Return [x, y] of the center of cell containing provided text 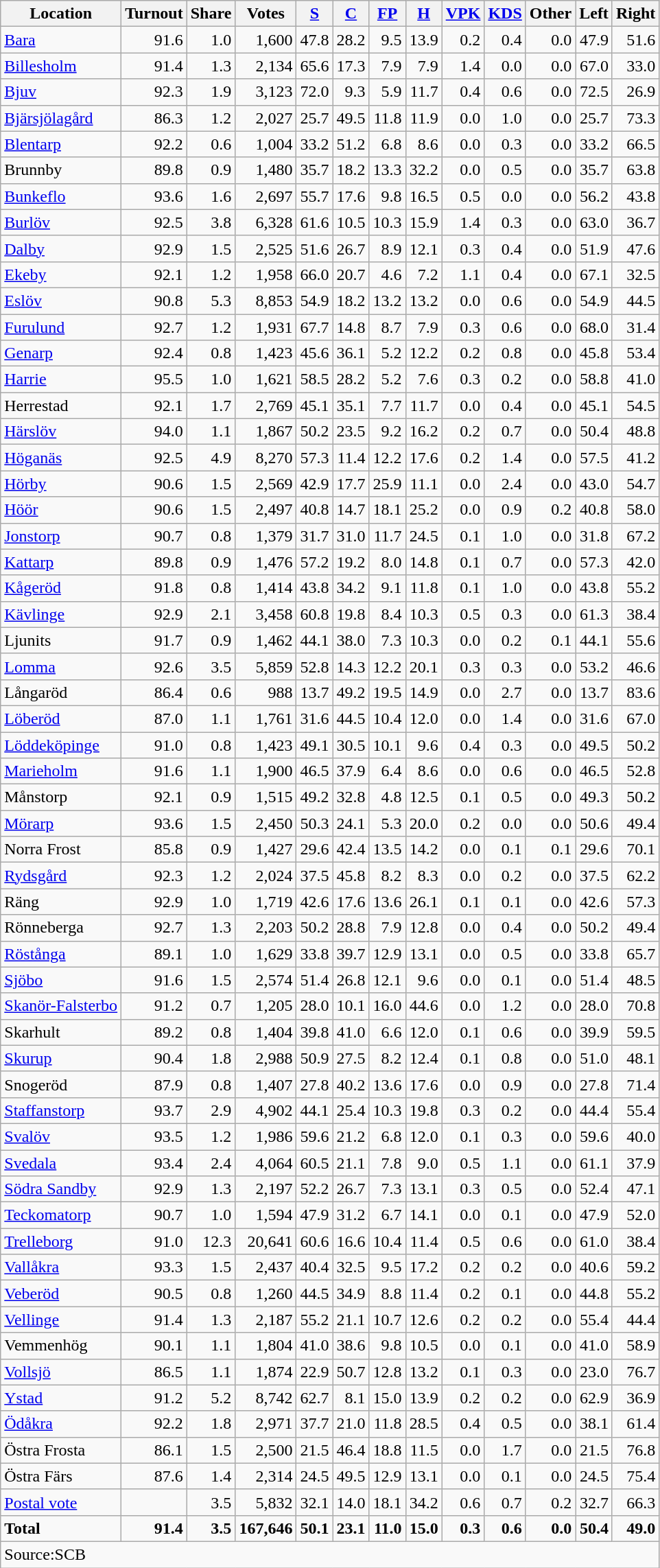
1,404 [266, 1032]
62.7 [314, 1398]
9.0 [424, 1163]
Left [594, 14]
2,197 [266, 1189]
1,260 [266, 1294]
60.5 [314, 1163]
2,314 [266, 1476]
Norra Frost [61, 850]
44.8 [594, 1294]
13.5 [387, 850]
16.2 [424, 432]
1,867 [266, 432]
32.7 [594, 1502]
9.2 [387, 432]
12.4 [424, 1058]
50.9 [314, 1058]
Burlöv [61, 222]
76.7 [635, 1372]
4.9 [211, 458]
Sjöbo [61, 980]
2,134 [266, 66]
Rydsgård [61, 876]
1,379 [266, 536]
66.5 [635, 144]
2,187 [266, 1320]
55.7 [314, 196]
65.7 [635, 954]
66.3 [635, 1502]
10.7 [387, 1320]
1,427 [266, 850]
S [314, 14]
65.6 [314, 66]
48.8 [635, 432]
8.4 [387, 614]
Dalby [61, 248]
68.0 [594, 327]
9.3 [351, 92]
23.1 [351, 1528]
57.2 [314, 562]
Postal vote [61, 1502]
VPK [463, 14]
Kattarp [61, 562]
25.2 [424, 510]
3.8 [211, 222]
44.6 [424, 1006]
45.6 [314, 353]
72.5 [594, 92]
42.4 [351, 850]
Bara [61, 40]
8.9 [387, 248]
1,476 [266, 562]
16.5 [424, 196]
47.1 [635, 1189]
51.9 [594, 248]
2,024 [266, 876]
Löddeköpinge [61, 745]
Ödåkra [61, 1424]
39.9 [594, 1032]
43.0 [594, 484]
21.0 [351, 1424]
71.4 [635, 1084]
Snogeröd [61, 1084]
25.9 [387, 484]
11.5 [424, 1450]
61.4 [635, 1424]
Mörarp [61, 823]
55.6 [635, 640]
39.7 [351, 954]
Skanör-Falsterbo [61, 1006]
Röstånga [61, 954]
13.3 [387, 170]
51.0 [594, 1058]
Total [61, 1528]
53.2 [594, 666]
73.3 [635, 118]
93.3 [154, 1267]
7.8 [387, 1163]
2.1 [211, 614]
14.0 [351, 1502]
Right [635, 14]
67.2 [635, 536]
36.9 [635, 1398]
Billesholm [61, 66]
59.2 [635, 1267]
20,641 [266, 1241]
27.5 [351, 1058]
66.0 [314, 274]
56.2 [594, 196]
87.0 [154, 718]
76.8 [635, 1450]
Löberöd [61, 718]
20.0 [424, 823]
2.9 [211, 1110]
6.7 [387, 1215]
22.9 [314, 1372]
Lomma [61, 666]
28.5 [424, 1424]
49.1 [314, 745]
53.4 [635, 353]
93.5 [154, 1136]
Ljunits [61, 640]
19.5 [387, 692]
Vallåkra [61, 1267]
26.8 [351, 980]
59.5 [635, 1032]
2,525 [266, 248]
KDS [505, 14]
31.7 [314, 536]
75.4 [635, 1476]
12.5 [424, 797]
20.1 [424, 666]
Vemmenhög [61, 1346]
1,600 [266, 40]
Höör [61, 510]
Ekeby [61, 274]
49.3 [594, 797]
2,500 [266, 1450]
30.5 [351, 745]
1,621 [266, 379]
17.7 [351, 484]
14.3 [351, 666]
14.7 [351, 510]
61.3 [594, 614]
21.2 [351, 1136]
37.7 [314, 1424]
26.1 [424, 902]
Svalöv [61, 1136]
46.4 [351, 1450]
86.3 [154, 118]
47.8 [314, 40]
Månstorp [61, 797]
Other [550, 14]
31.8 [594, 536]
90.4 [154, 1058]
4.8 [387, 797]
Source:SCB [330, 1554]
Bjärsjölagård [61, 118]
Brunnby [61, 170]
92.4 [154, 353]
89.1 [154, 954]
2,027 [266, 118]
46.6 [635, 666]
12.3 [211, 1241]
32.8 [351, 797]
8,270 [266, 458]
90.5 [154, 1294]
FP [387, 14]
87.9 [154, 1084]
38.1 [594, 1424]
2,497 [266, 510]
85.8 [154, 850]
Share [211, 14]
8.3 [424, 876]
1,004 [266, 144]
62.2 [635, 876]
4,064 [266, 1163]
Skurup [61, 1058]
57.5 [594, 458]
67.1 [594, 274]
8.8 [387, 1294]
35.1 [351, 406]
28.8 [351, 928]
70.1 [635, 850]
86.1 [154, 1450]
3,458 [266, 614]
7.2 [424, 274]
62.9 [594, 1398]
1,414 [266, 588]
48.1 [635, 1058]
39.8 [314, 1032]
61.0 [594, 1241]
63.0 [594, 222]
60.6 [314, 1241]
41.2 [635, 458]
86.4 [154, 692]
6.6 [387, 1032]
988 [266, 692]
Furulund [61, 327]
Rönneberga [61, 928]
1,480 [266, 170]
51.2 [351, 144]
58.8 [594, 379]
91.8 [154, 588]
3,123 [266, 92]
40.6 [594, 1267]
Herrestad [61, 406]
H [424, 14]
61.1 [594, 1163]
52.0 [635, 1215]
83.6 [635, 692]
31.2 [351, 1215]
8.1 [351, 1398]
Svedala [61, 1163]
Jonstorp [61, 536]
1,515 [266, 797]
Vollsjö [61, 1372]
38.6 [351, 1346]
Räng [61, 902]
31.4 [635, 327]
34.9 [351, 1294]
54.5 [635, 406]
1,804 [266, 1346]
16.0 [387, 1006]
40.0 [635, 1136]
49.0 [635, 1528]
1,958 [266, 274]
Vellinge [61, 1320]
87.6 [154, 1476]
Trelleborg [61, 1241]
58.0 [635, 510]
Långaröd [61, 692]
Veberöd [61, 1294]
50.1 [314, 1528]
Skarhult [61, 1032]
72.0 [314, 92]
50.3 [314, 823]
31.0 [351, 536]
C [351, 14]
61.6 [314, 222]
95.5 [154, 379]
16.6 [351, 1241]
32.1 [314, 1502]
Votes [266, 14]
86.5 [154, 1372]
Kävlinge [61, 614]
1,900 [266, 771]
Eslöv [61, 301]
4.6 [387, 274]
24.1 [351, 823]
8.0 [387, 562]
17.2 [424, 1267]
2,437 [266, 1267]
1,594 [266, 1215]
1.9 [211, 92]
90.1 [154, 1346]
36.1 [351, 353]
38.0 [351, 640]
50.6 [594, 823]
60.8 [314, 614]
Turnout [154, 14]
Höganäs [61, 458]
2,971 [266, 1424]
58.5 [314, 379]
47.6 [635, 248]
89.2 [154, 1032]
2,450 [266, 823]
Bunkeflo [61, 196]
52.2 [314, 1189]
90.8 [154, 301]
70.8 [635, 1006]
40.4 [314, 1267]
14.1 [424, 1215]
1,719 [266, 902]
20.7 [351, 274]
Location [61, 14]
Bjuv [61, 92]
58.9 [635, 1346]
Östra Frosta [61, 1450]
12.6 [424, 1320]
1,629 [266, 954]
42.9 [314, 484]
92.6 [154, 666]
Blentarp [61, 144]
36.7 [635, 222]
48.5 [635, 980]
63.8 [635, 170]
Ystad [61, 1398]
2,988 [266, 1058]
Marieholm [61, 771]
25.4 [351, 1110]
19.2 [351, 562]
18.8 [387, 1450]
94.0 [154, 432]
1,986 [266, 1136]
8,742 [266, 1398]
91.7 [154, 640]
1,931 [266, 327]
167,646 [266, 1528]
1,205 [266, 1006]
Kågeröd [61, 588]
11.1 [424, 484]
1.6 [211, 196]
6,328 [266, 222]
1,407 [266, 1084]
42.0 [635, 562]
32.2 [424, 170]
40.2 [351, 1084]
6.4 [387, 771]
Hörby [61, 484]
93.7 [154, 1110]
2.7 [505, 692]
5,859 [266, 666]
1,874 [266, 1372]
26.9 [635, 92]
2,574 [266, 980]
11.9 [424, 118]
23.0 [594, 1372]
2,697 [266, 196]
50.7 [351, 1372]
2,569 [266, 484]
93.4 [154, 1163]
Staffanstorp [61, 1110]
2,203 [266, 928]
Södra Sandby [61, 1189]
7.7 [387, 406]
Harrie [61, 379]
7.6 [424, 379]
8,853 [266, 301]
Teckomatorp [61, 1215]
52.4 [594, 1189]
33.0 [635, 66]
14.2 [424, 850]
8.7 [387, 327]
2,769 [266, 406]
67.7 [314, 327]
11.0 [387, 1528]
4,902 [266, 1110]
9.1 [387, 588]
1,462 [266, 640]
5.9 [387, 92]
Genarp [61, 353]
23.5 [351, 432]
17.3 [351, 66]
54.7 [635, 484]
1,761 [266, 718]
14.9 [424, 692]
Härslöv [61, 432]
5,832 [266, 1502]
15.9 [424, 222]
Östra Färs [61, 1476]
